Provide the (x, y) coordinate of the cell's center where the given text is located.  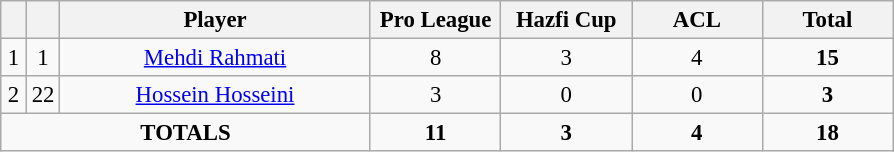
18 (828, 133)
Pro League (436, 20)
TOTALS (186, 133)
Hazfi Cup (566, 20)
Total (828, 20)
8 (436, 58)
15 (828, 58)
Mehdi Rahmati (216, 58)
11 (436, 133)
Hossein Hosseini (216, 95)
22 (42, 95)
ACL (698, 20)
2 (14, 95)
Player (216, 20)
